Provide the [X, Y] coordinate of the cell's center where the given text is located.  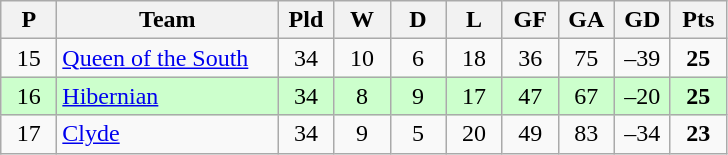
L [474, 20]
15 [29, 58]
83 [586, 134]
GF [530, 20]
GD [642, 20]
Queen of the South [168, 58]
Clyde [168, 134]
47 [530, 96]
GA [586, 20]
6 [418, 58]
23 [698, 134]
P [29, 20]
49 [530, 134]
8 [362, 96]
W [362, 20]
75 [586, 58]
10 [362, 58]
Pld [306, 20]
36 [530, 58]
–34 [642, 134]
D [418, 20]
5 [418, 134]
Team [168, 20]
16 [29, 96]
Pts [698, 20]
20 [474, 134]
67 [586, 96]
Hibernian [168, 96]
–20 [642, 96]
–39 [642, 58]
18 [474, 58]
